Extract the (X, Y) coordinate from the center of the cell holding the provided text.  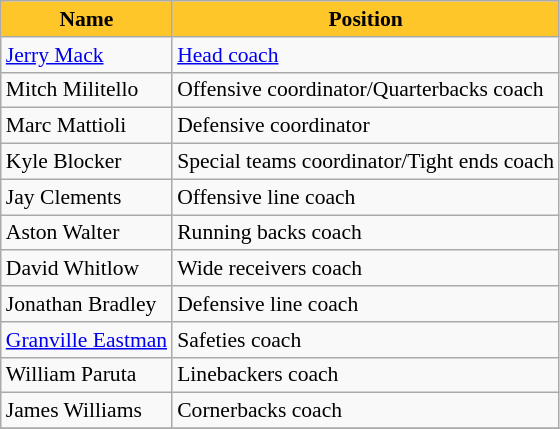
David Whitlow (86, 269)
Defensive line coach (366, 304)
Granville Eastman (86, 340)
Position (366, 19)
Aston Walter (86, 233)
Safeties coach (366, 340)
Name (86, 19)
Running backs coach (366, 233)
Kyle Blocker (86, 162)
Jerry Mack (86, 55)
James Williams (86, 411)
Jonathan Bradley (86, 304)
Cornerbacks coach (366, 411)
Marc Mattioli (86, 126)
Head coach (366, 55)
Offensive line coach (366, 197)
Offensive coordinator/Quarterbacks coach (366, 90)
Mitch Militello (86, 90)
Special teams coordinator/Tight ends coach (366, 162)
Wide receivers coach (366, 269)
Jay Clements (86, 197)
William Paruta (86, 375)
Linebackers coach (366, 375)
Defensive coordinator (366, 126)
